Identify which cell holds the provided text, then report its (x, y) central coordinate. 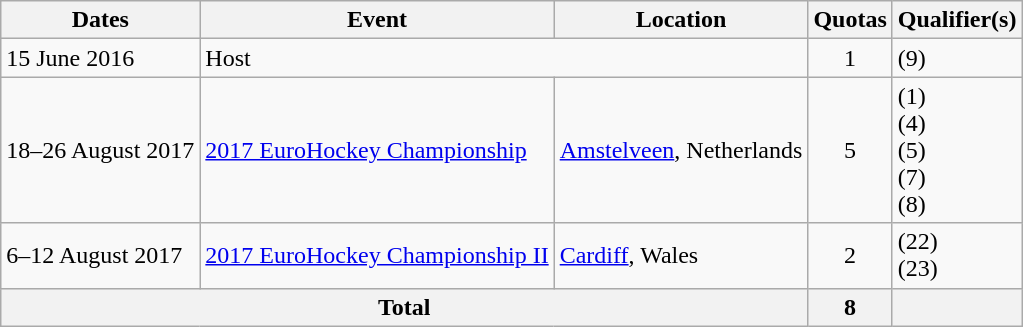
1 (850, 58)
(1) (4) (5) (7) (8) (957, 150)
(22) (23) (957, 256)
Location (681, 20)
2 (850, 256)
8 (850, 307)
(9) (957, 58)
Quotas (850, 20)
Total (404, 307)
15 June 2016 (100, 58)
6–12 August 2017 (100, 256)
Event (377, 20)
Host (504, 58)
Amstelveen, Netherlands (681, 150)
2017 EuroHockey Championship (377, 150)
18–26 August 2017 (100, 150)
Cardiff, Wales (681, 256)
2017 EuroHockey Championship II (377, 256)
5 (850, 150)
Qualifier(s) (957, 20)
Dates (100, 20)
